For the text-containing cell, return its midpoint in [X, Y] coordinate format. 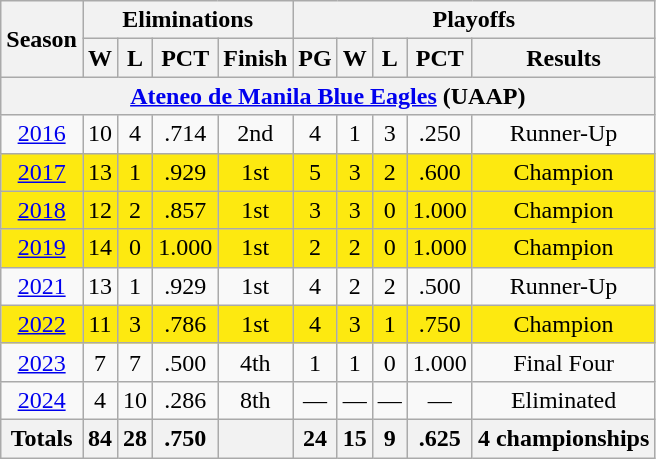
14 [100, 248]
.714 [186, 134]
2017 [42, 172]
Ateneo de Manila Blue Eagles (UAAP) [328, 96]
2016 [42, 134]
2nd [256, 134]
.600 [440, 172]
Results [563, 58]
Finish [256, 58]
12 [100, 210]
2021 [42, 286]
5 [315, 172]
84 [100, 438]
4 championships [563, 438]
2022 [42, 324]
.625 [440, 438]
Eliminations [187, 20]
Totals [42, 438]
.786 [186, 324]
4th [256, 362]
9 [390, 438]
24 [315, 438]
8th [256, 400]
28 [136, 438]
Final Four [563, 362]
2024 [42, 400]
PG [315, 58]
Eliminated [563, 400]
Season [42, 39]
.286 [186, 400]
2019 [42, 248]
Playoffs [474, 20]
15 [354, 438]
.250 [440, 134]
11 [100, 324]
.857 [186, 210]
2023 [42, 362]
2018 [42, 210]
